From the cell containing the given text, extract its center point as [x, y] coordinate. 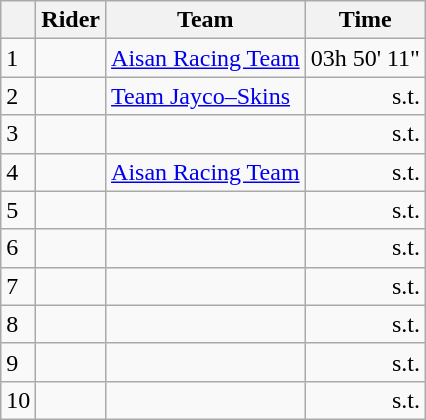
3 [18, 134]
03h 50' 11" [365, 58]
2 [18, 96]
7 [18, 286]
10 [18, 400]
4 [18, 172]
9 [18, 362]
Time [365, 20]
5 [18, 210]
6 [18, 248]
1 [18, 58]
Team Jayco–Skins [206, 96]
Rider [71, 20]
8 [18, 324]
Team [206, 20]
